Determine the [x, y] coordinate at the center of the cell enclosing the given text.  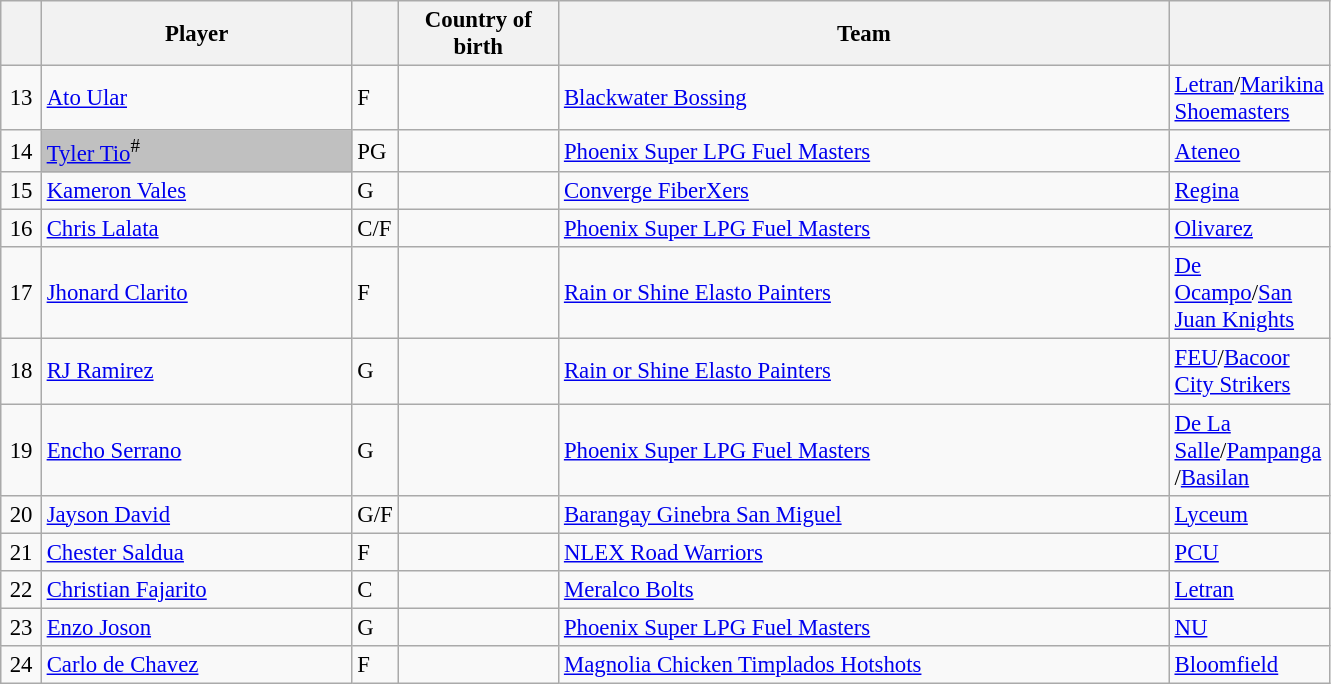
Carlo de Chavez [196, 665]
22 [22, 589]
Chester Saldua [196, 552]
15 [22, 191]
Country of birth [478, 34]
Encho Serrano [196, 450]
Chris Lalata [196, 229]
Enzo Joson [196, 627]
PG [375, 151]
RJ Ramirez [196, 372]
Ato Ular [196, 98]
PCU [1249, 552]
20 [22, 514]
24 [22, 665]
Magnolia Chicken Timplados Hotshots [864, 665]
18 [22, 372]
Team [864, 34]
19 [22, 450]
Regina [1249, 191]
23 [22, 627]
De Ocampo/San Juan Knights [1249, 294]
Meralco Bolts [864, 589]
Olivarez [1249, 229]
G/F [375, 514]
De La Salle/Pampanga /Basilan [1249, 450]
Lyceum [1249, 514]
C/F [375, 229]
Kameron Vales [196, 191]
16 [22, 229]
Letran/Marikina Shoemasters [1249, 98]
Ateneo [1249, 151]
17 [22, 294]
FEU/Bacoor City Strikers [1249, 372]
Letran [1249, 589]
Player [196, 34]
Jhonard Clarito [196, 294]
C [375, 589]
Blackwater Bossing [864, 98]
14 [22, 151]
Tyler Tio# [196, 151]
13 [22, 98]
Converge FiberXers [864, 191]
NLEX Road Warriors [864, 552]
Barangay Ginebra San Miguel [864, 514]
21 [22, 552]
NU [1249, 627]
Bloomfield [1249, 665]
Christian Fajarito [196, 589]
Jayson David [196, 514]
